Return [x, y] of the center of cell containing provided text 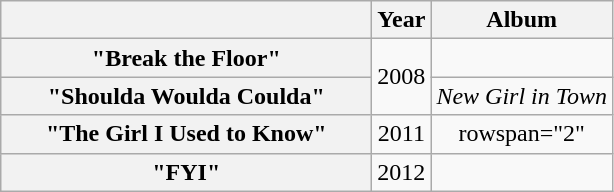
2008 [402, 77]
"The Girl I Used to Know" [186, 134]
"FYI" [186, 172]
Year [402, 20]
2012 [402, 172]
2011 [402, 134]
"Shoulda Woulda Coulda" [186, 96]
rowspan="2" [522, 134]
New Girl in Town [522, 96]
"Break the Floor" [186, 58]
Album [522, 20]
